Detect which cell encompasses the target text, then output its [x, y] center coordinate. 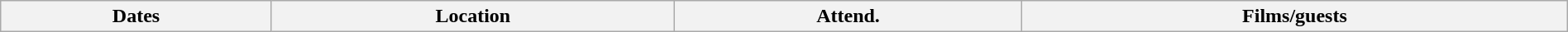
Dates [136, 16]
Location [473, 16]
Attend. [848, 16]
Films/guests [1295, 16]
